Determine the [x, y] coordinate at the center of the cell enclosing the given text.  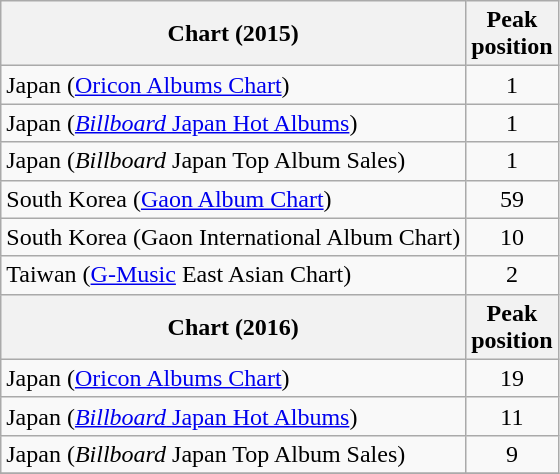
Taiwan (G-Music East Asian Chart) [234, 275]
10 [512, 237]
2 [512, 275]
11 [512, 416]
59 [512, 199]
Chart (2015) [234, 34]
South Korea (Gaon Album Chart) [234, 199]
19 [512, 378]
9 [512, 454]
South Korea (Gaon International Album Chart) [234, 237]
Chart (2016) [234, 326]
